Identify which cell holds the provided text, then report its (X, Y) central coordinate. 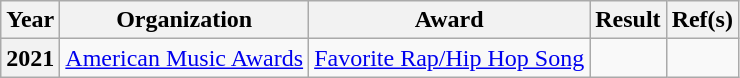
Award (450, 20)
Year (30, 20)
Ref(s) (702, 20)
Organization (184, 20)
2021 (30, 58)
Favorite Rap/Hip Hop Song (450, 58)
Result (628, 20)
American Music Awards (184, 58)
